Extract the (x, y) coordinate from the center of the cell holding the provided text.  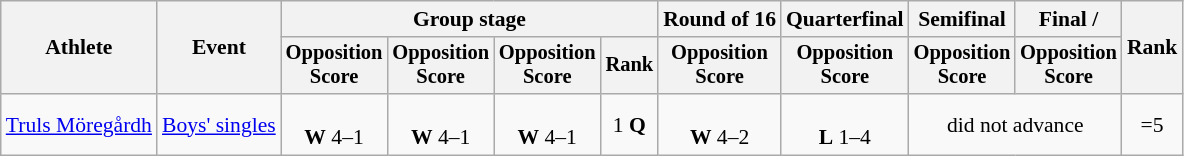
Round of 16 (720, 19)
Event (219, 48)
=5 (1152, 124)
Boys' singles (219, 124)
Semifinal (962, 19)
Final / (1068, 19)
Truls Möregårdh (79, 124)
Quarterfinal (845, 19)
1 Q (630, 124)
Group stage (470, 19)
Athlete (79, 48)
L 1–4 (845, 124)
did not advance (1016, 124)
W 4–2 (720, 124)
